Provide the (x, y) coordinate of the cell's center where the given text is located.  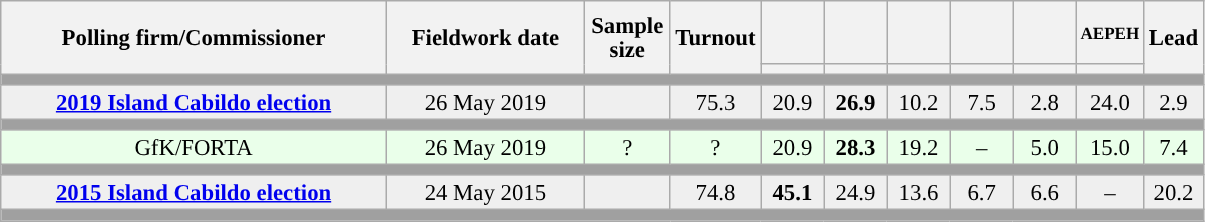
7.4 (1173, 148)
20.2 (1173, 194)
2019 Island Cabildo election (194, 102)
GfK/FORTA (194, 148)
28.3 (856, 148)
5.0 (1044, 148)
2.8 (1044, 102)
Polling firm/Commissioner (194, 38)
74.8 (716, 194)
24.9 (856, 194)
10.2 (918, 102)
75.3 (716, 102)
Fieldwork date (485, 38)
2.9 (1173, 102)
Lead (1173, 38)
15.0 (1110, 148)
26.9 (856, 102)
Turnout (716, 38)
45.1 (792, 194)
24.0 (1110, 102)
6.7 (982, 194)
13.6 (918, 194)
24 May 2015 (485, 194)
7.5 (982, 102)
2015 Island Cabildo election (194, 194)
Sample size (627, 38)
AEPEH (1110, 32)
19.2 (918, 148)
6.6 (1044, 194)
